Search for the cell housing the specified text and yield its [x, y] center coordinate. 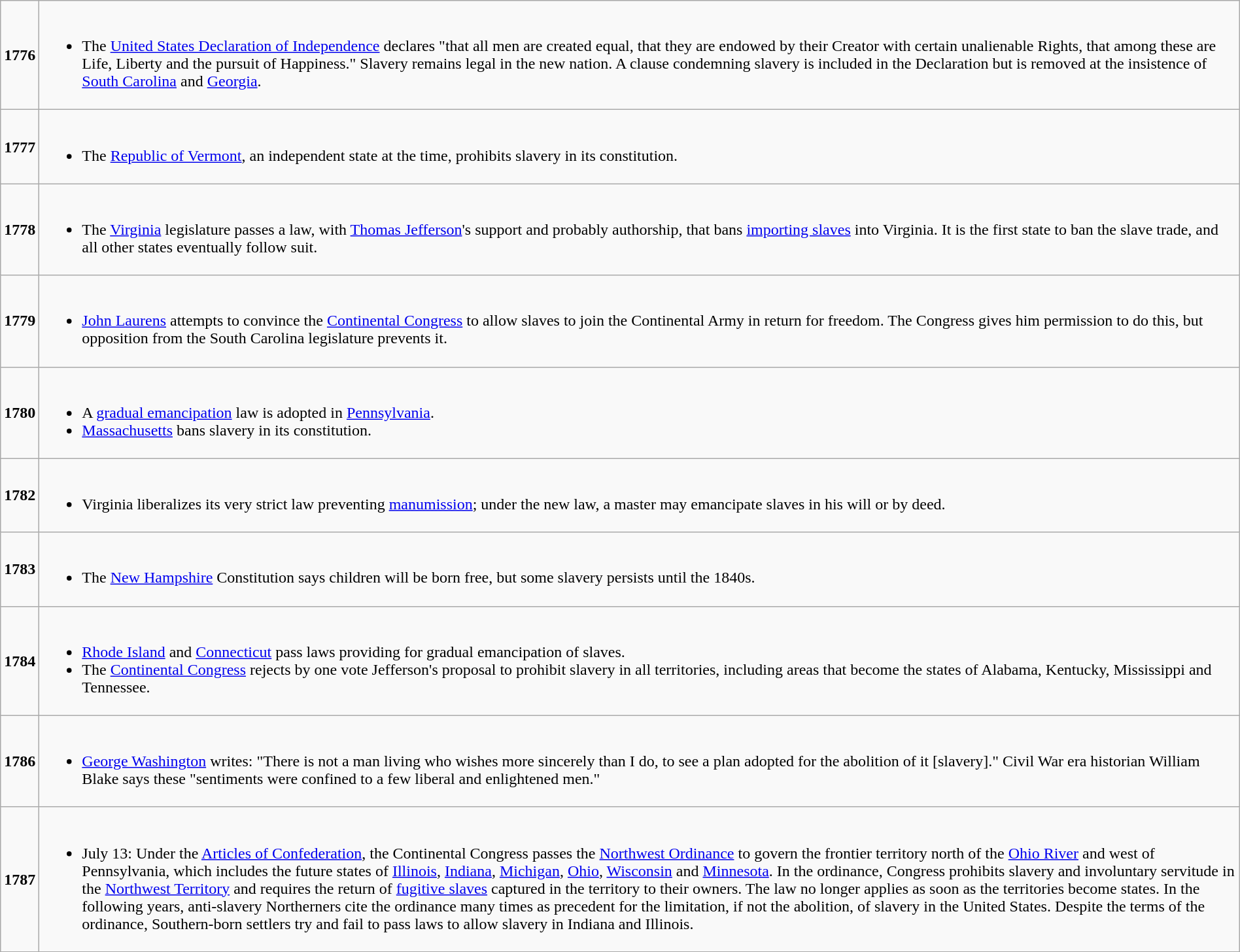
Virginia liberalizes its very strict law preventing manumission; under the new law, a master may emancipate slaves in his will or by deed. [640, 496]
1784 [20, 660]
1786 [20, 761]
1780 [20, 413]
1783 [20, 569]
1782 [20, 496]
The New Hampshire Constitution says children will be born free, but some slavery persists until the 1840s. [640, 569]
1779 [20, 321]
1777 [20, 146]
A gradual emancipation law is adopted in Pennsylvania.Massachusetts bans slavery in its constitution. [640, 413]
1787 [20, 879]
The Republic of Vermont, an independent state at the time, prohibits slavery in its constitution. [640, 146]
1778 [20, 229]
1776 [20, 55]
